Detect which cell encompasses the target text, then output its [x, y] center coordinate. 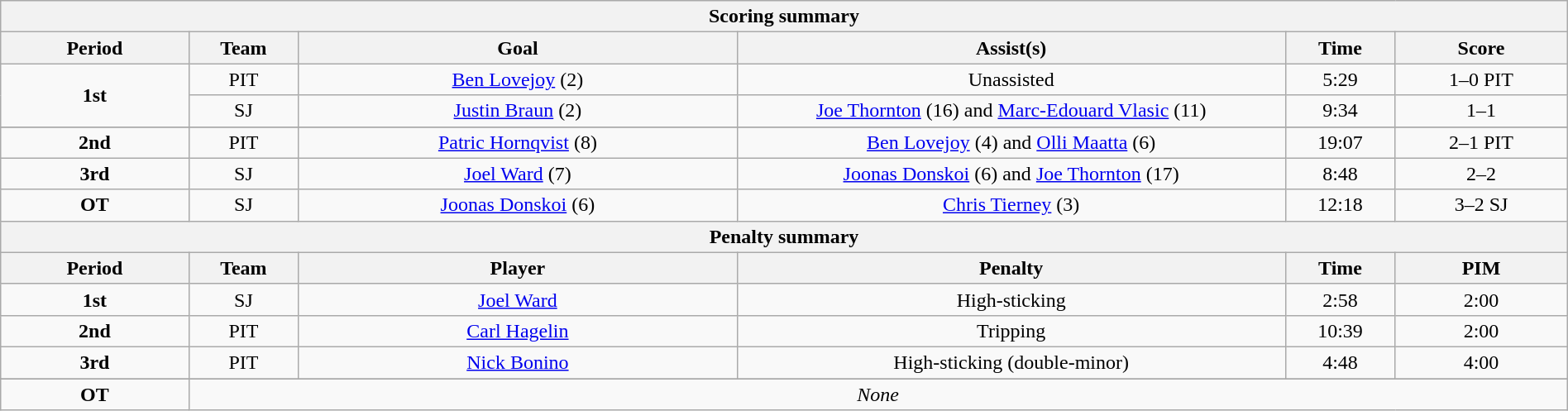
Penalty summary [784, 237]
Ben Lovejoy (2) [518, 79]
Carl Hagelin [518, 331]
Joonas Donskoi (6) and Joe Thornton (17) [1011, 174]
Score [1481, 48]
Penalty [1011, 268]
9:34 [1340, 111]
12:18 [1340, 205]
Scoring summary [784, 17]
Patric Hornqvist (8) [518, 142]
4:00 [1481, 362]
Joe Thornton (16) and Marc-Edouard Vlasic (11) [1011, 111]
Tripping [1011, 331]
Goal [518, 48]
Assist(s) [1011, 48]
2:58 [1340, 299]
Player [518, 268]
19:07 [1340, 142]
1–0 PIT [1481, 79]
3–2 SJ [1481, 205]
5:29 [1340, 79]
PIM [1481, 268]
Ben Lovejoy (4) and Olli Maatta (6) [1011, 142]
2–2 [1481, 174]
Joonas Donskoi (6) [518, 205]
High-sticking (double-minor) [1011, 362]
8:48 [1340, 174]
2–1 PIT [1481, 142]
Chris Tierney (3) [1011, 205]
None [878, 394]
Joel Ward [518, 299]
High-sticking [1011, 299]
Joel Ward (7) [518, 174]
Justin Braun (2) [518, 111]
4:48 [1340, 362]
1–1 [1481, 111]
Nick Bonino [518, 362]
10:39 [1340, 331]
Unassisted [1011, 79]
